Identify which cell holds the provided text, then report its [x, y] central coordinate. 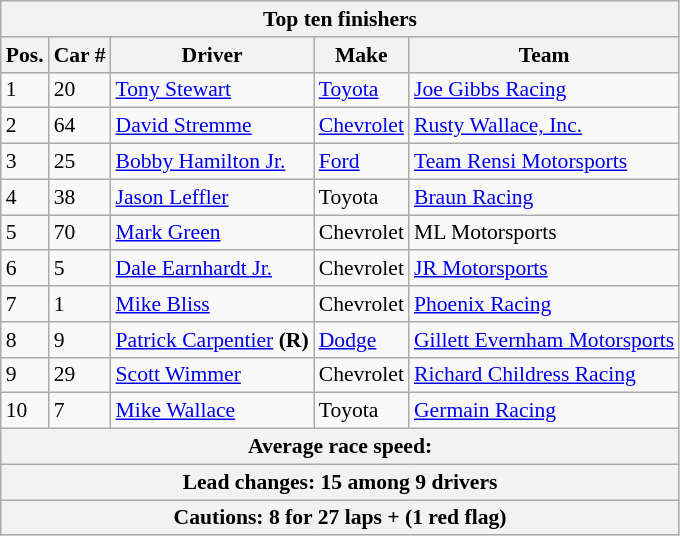
29 [80, 375]
Tony Stewart [212, 90]
Braun Racing [544, 197]
ML Motorsports [544, 233]
Lead changes: 15 among 9 drivers [340, 482]
Mike Wallace [212, 411]
Mark Green [212, 233]
Phoenix Racing [544, 304]
Average race speed: [340, 447]
20 [80, 90]
Ford [362, 162]
JR Motorsports [544, 269]
70 [80, 233]
Mike Bliss [212, 304]
38 [80, 197]
Driver [212, 55]
Gillett Evernham Motorsports [544, 340]
Car # [80, 55]
Cautions: 8 for 27 laps + (1 red flag) [340, 518]
10 [25, 411]
Make [362, 55]
8 [25, 340]
6 [25, 269]
Dale Earnhardt Jr. [212, 269]
64 [80, 126]
Scott Wimmer [212, 375]
4 [25, 197]
Richard Childress Racing [544, 375]
Pos. [25, 55]
Jason Leffler [212, 197]
25 [80, 162]
Rusty Wallace, Inc. [544, 126]
Team Rensi Motorsports [544, 162]
Bobby Hamilton Jr. [212, 162]
2 [25, 126]
Top ten finishers [340, 19]
David Stremme [212, 126]
Dodge [362, 340]
3 [25, 162]
Germain Racing [544, 411]
Patrick Carpentier (R) [212, 340]
Joe Gibbs Racing [544, 90]
Team [544, 55]
